Extract the [x, y] coordinate from the center of the cell holding the provided text.  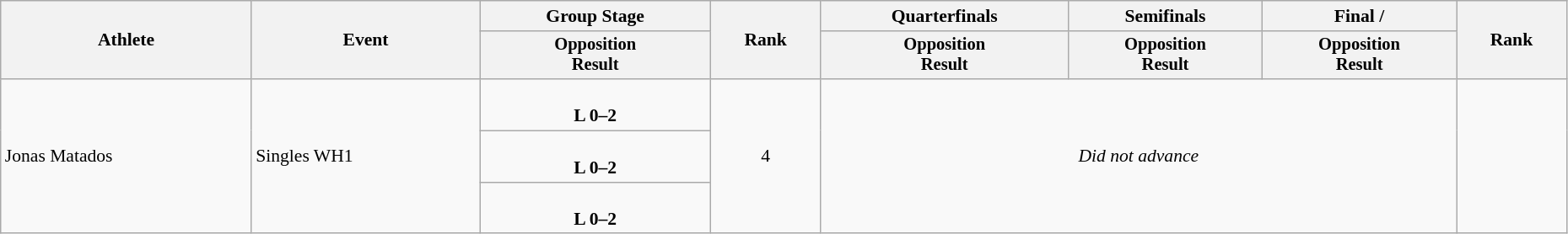
4 [766, 157]
Group Stage [595, 16]
Event [366, 40]
Did not advance [1139, 157]
Final / [1360, 16]
Athlete [127, 40]
Semifinals [1166, 16]
Singles WH1 [366, 157]
Jonas Matados [127, 157]
Quarterfinals [945, 16]
